Extract the (x, y) coordinate from the center of the cell holding the provided text.  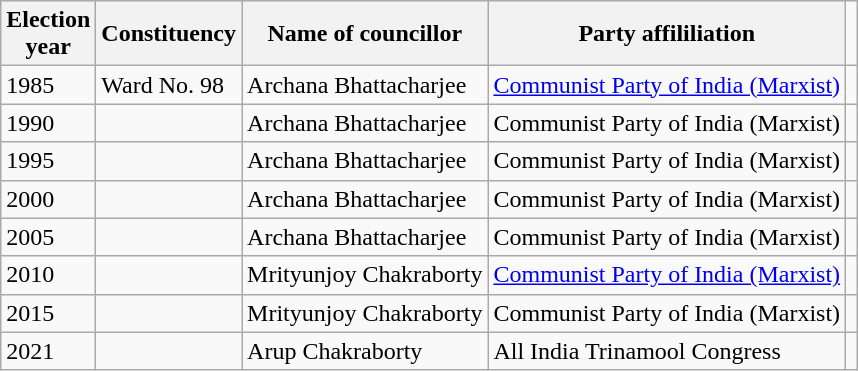
Arup Chakraborty (365, 351)
1985 (48, 85)
1990 (48, 123)
All India Trinamool Congress (667, 351)
Constituency (169, 34)
2021 (48, 351)
2010 (48, 275)
Name of councillor (365, 34)
2005 (48, 237)
2000 (48, 199)
2015 (48, 313)
Ward No. 98 (169, 85)
Party affililiation (667, 34)
Election year (48, 34)
1995 (48, 161)
